Return the (x, y) coordinate for the center point of the cell that contains the specified text.  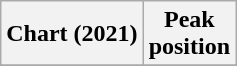
Peakposition (189, 34)
Chart (2021) (72, 34)
